Find where the given text appears and provide that cell's center as [x, y] coordinate. 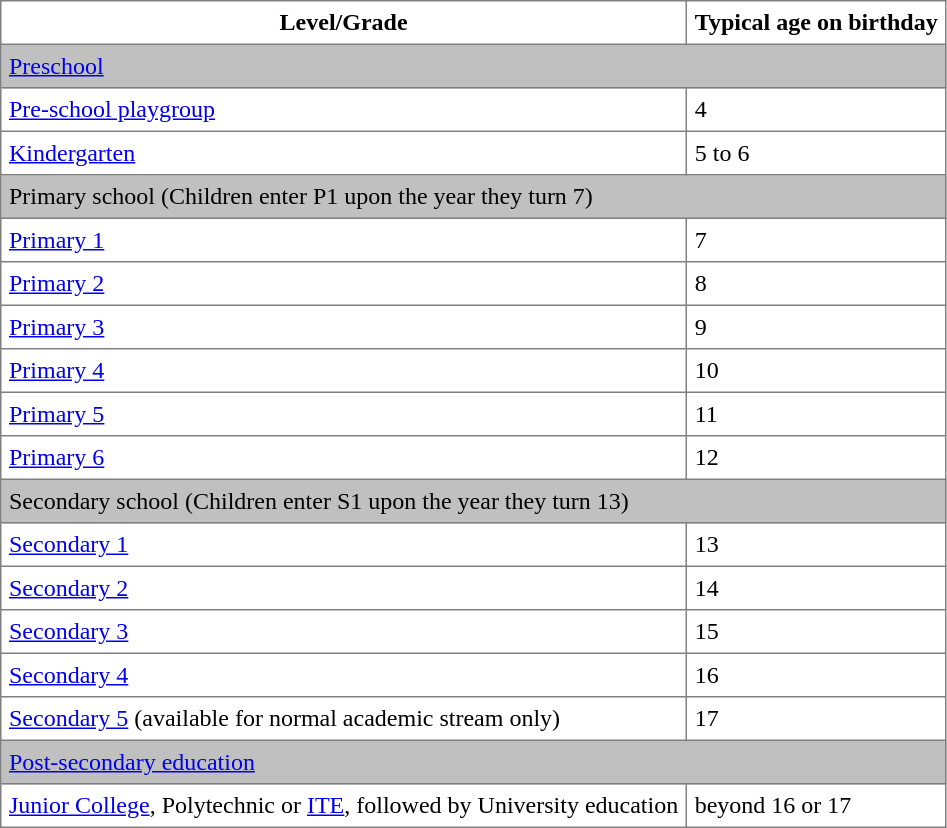
Primary school (Children enter P1 upon the year they turn 7) [474, 197]
Secondary 4 [344, 675]
Level/Grade [344, 23]
17 [816, 719]
11 [816, 414]
Junior College, Polytechnic or ITE, followed by University education [344, 806]
Primary 5 [344, 414]
Preschool [474, 66]
8 [816, 284]
Primary 3 [344, 327]
Secondary 5 (available for normal academic stream only) [344, 719]
Kindergarten [344, 153]
15 [816, 632]
13 [816, 545]
14 [816, 588]
Secondary school (Children enter S1 upon the year they turn 13) [474, 501]
Primary 4 [344, 371]
Post-secondary education [474, 762]
10 [816, 371]
9 [816, 327]
Secondary 2 [344, 588]
Typical age on birthday [816, 23]
5 to 6 [816, 153]
12 [816, 458]
7 [816, 240]
Secondary 1 [344, 545]
Primary 2 [344, 284]
Secondary 3 [344, 632]
beyond 16 or 17 [816, 806]
16 [816, 675]
Primary 6 [344, 458]
4 [816, 110]
Pre-school playgroup [344, 110]
Primary 1 [344, 240]
